Scan for the cell matching the given text and deliver its [X, Y] coordinate at center. 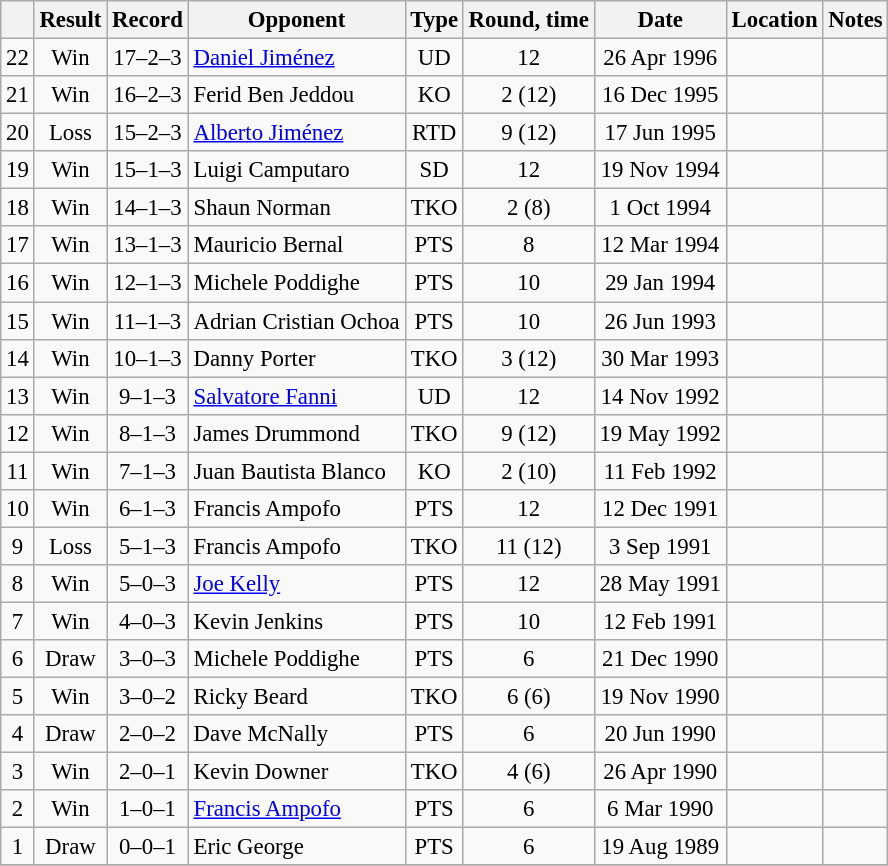
Adrian Cristian Ochoa [296, 321]
4 (6) [528, 772]
16 Dec 1995 [660, 95]
Luigi Camputaro [296, 170]
1 [18, 847]
3 [18, 772]
Alberto Jiménez [296, 133]
3 (12) [528, 358]
26 Apr 1996 [660, 58]
12 Feb 1991 [660, 621]
9 [18, 546]
17 Jun 1995 [660, 133]
Type [434, 20]
Kevin Downer [296, 772]
James Drummond [296, 433]
2–0–2 [148, 734]
2 (10) [528, 471]
5 [18, 697]
11–1–3 [148, 321]
Date [660, 20]
Juan Bautista Blanco [296, 471]
9–1–3 [148, 396]
19 Aug 1989 [660, 847]
20 Jun 1990 [660, 734]
19 Nov 1994 [660, 170]
Joe Kelly [296, 584]
19 [18, 170]
Eric George [296, 847]
3–0–2 [148, 697]
3–0–3 [148, 659]
26 Jun 1993 [660, 321]
Daniel Jiménez [296, 58]
Mauricio Bernal [296, 245]
6 (6) [528, 697]
19 Nov 1990 [660, 697]
13–1–3 [148, 245]
1–0–1 [148, 809]
Dave McNally [296, 734]
14 Nov 1992 [660, 396]
5–0–3 [148, 584]
Salvatore Fanni [296, 396]
11 [18, 471]
28 May 1991 [660, 584]
RTD [434, 133]
15 [18, 321]
30 Mar 1993 [660, 358]
Record [148, 20]
14 [18, 358]
Kevin Jenkins [296, 621]
12–1–3 [148, 283]
4 [18, 734]
SD [434, 170]
2–0–1 [148, 772]
15–1–3 [148, 170]
2 [18, 809]
13 [18, 396]
Result [70, 20]
22 [18, 58]
16–2–3 [148, 95]
11 Feb 1992 [660, 471]
8–1–3 [148, 433]
21 [18, 95]
20 [18, 133]
12 Dec 1991 [660, 509]
7–1–3 [148, 471]
5–1–3 [148, 546]
Opponent [296, 20]
15–2–3 [148, 133]
17–2–3 [148, 58]
11 (12) [528, 546]
Notes [856, 20]
Ricky Beard [296, 697]
1 Oct 1994 [660, 208]
2 (8) [528, 208]
7 [18, 621]
4–0–3 [148, 621]
3 Sep 1991 [660, 546]
10–1–3 [148, 358]
18 [18, 208]
21 Dec 1990 [660, 659]
6–1–3 [148, 509]
Shaun Norman [296, 208]
0–0–1 [148, 847]
12 Mar 1994 [660, 245]
26 Apr 1990 [660, 772]
6 Mar 1990 [660, 809]
2 (12) [528, 95]
Ferid Ben Jeddou [296, 95]
Location [774, 20]
29 Jan 1994 [660, 283]
17 [18, 245]
Danny Porter [296, 358]
16 [18, 283]
14–1–3 [148, 208]
Round, time [528, 20]
19 May 1992 [660, 433]
